Scan for the cell matching the given text and deliver its [x, y] coordinate at center. 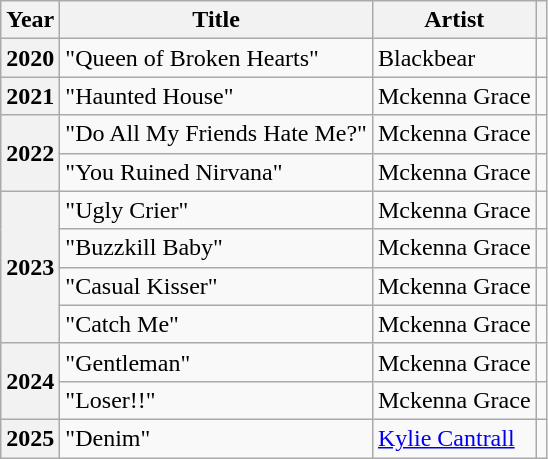
"Catch Me" [216, 324]
2024 [30, 381]
"Gentleman" [216, 362]
Title [216, 20]
2020 [30, 58]
Year [30, 20]
"Denim" [216, 438]
Kylie Cantrall [454, 438]
2022 [30, 153]
"Ugly Crier" [216, 210]
"Loser!!" [216, 400]
"Do All My Friends Hate Me?" [216, 134]
"Haunted House" [216, 96]
2025 [30, 438]
"Queen of Broken Hearts" [216, 58]
2021 [30, 96]
2023 [30, 267]
Artist [454, 20]
"Casual Kisser" [216, 286]
"You Ruined Nirvana" [216, 172]
"Buzzkill Baby" [216, 248]
Blackbear [454, 58]
